Capture the cell that displays the provided text and extract its [X, Y] central coordinate. 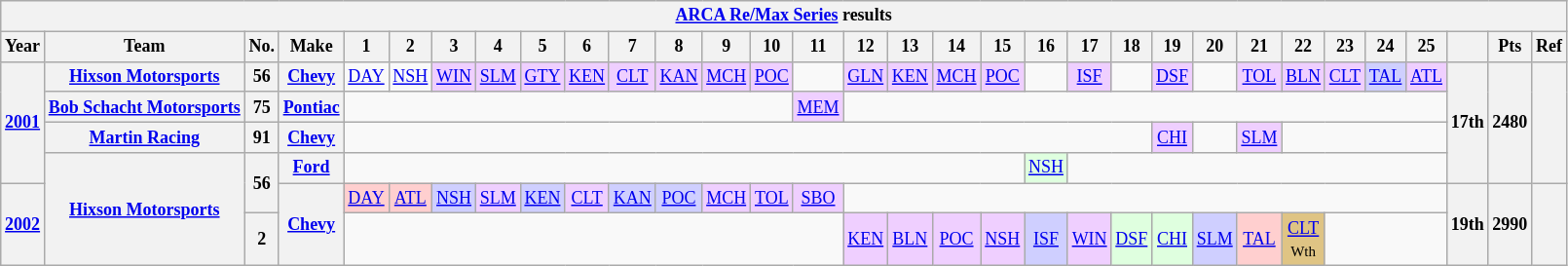
75 [261, 107]
18 [1132, 47]
21 [1259, 47]
17 [1089, 47]
MEM [818, 107]
Year [23, 47]
2001 [23, 123]
2480 [1510, 123]
12 [866, 47]
22 [1303, 47]
Team [144, 47]
Make [312, 47]
CLTWth [1303, 240]
3 [454, 47]
Martin Racing [144, 136]
Bob Schacht Motorsports [144, 107]
10 [771, 47]
23 [1344, 47]
2002 [23, 224]
Pontiac [312, 107]
9 [727, 47]
24 [1385, 47]
No. [261, 47]
GLN [866, 76]
7 [632, 47]
GTY [542, 76]
16 [1046, 47]
2990 [1510, 224]
14 [956, 47]
15 [1003, 47]
25 [1427, 47]
1 [366, 47]
Ref [1549, 47]
20 [1214, 47]
5 [542, 47]
19th [1467, 224]
11 [818, 47]
ARCA Re/Max Series results [784, 16]
8 [679, 47]
Pts [1510, 47]
91 [261, 136]
13 [911, 47]
6 [587, 47]
Ford [312, 168]
4 [498, 47]
SBO [818, 199]
17th [1467, 123]
19 [1173, 47]
